Return the (X, Y) coordinate for the center point of the cell that contains the specified text.  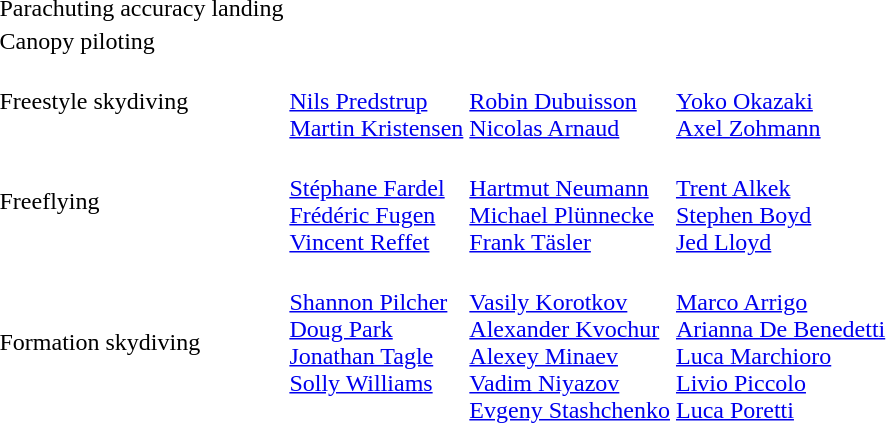
Stéphane FardelFrédéric FugenVincent Reffet (376, 202)
Hartmut NeumannMichael PlünneckeFrank Täsler (570, 202)
Yoko OkazakiAxel Zohmann (780, 101)
Trent AlkekStephen BoydJed Lloyd (780, 202)
Robin DubuissonNicolas Arnaud (570, 101)
Nils PredstrupMartin Kristensen (376, 101)
